Identify which cell holds the provided text, then report its (x, y) central coordinate. 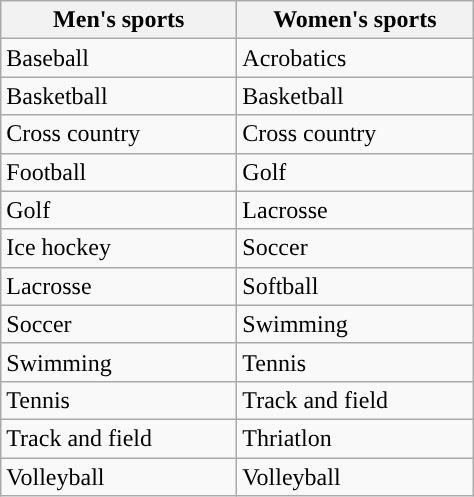
Football (119, 172)
Women's sports (355, 20)
Softball (355, 286)
Acrobatics (355, 58)
Baseball (119, 58)
Ice hockey (119, 248)
Thriatlon (355, 438)
Men's sports (119, 20)
